Return [X, Y] of the center of cell containing provided text 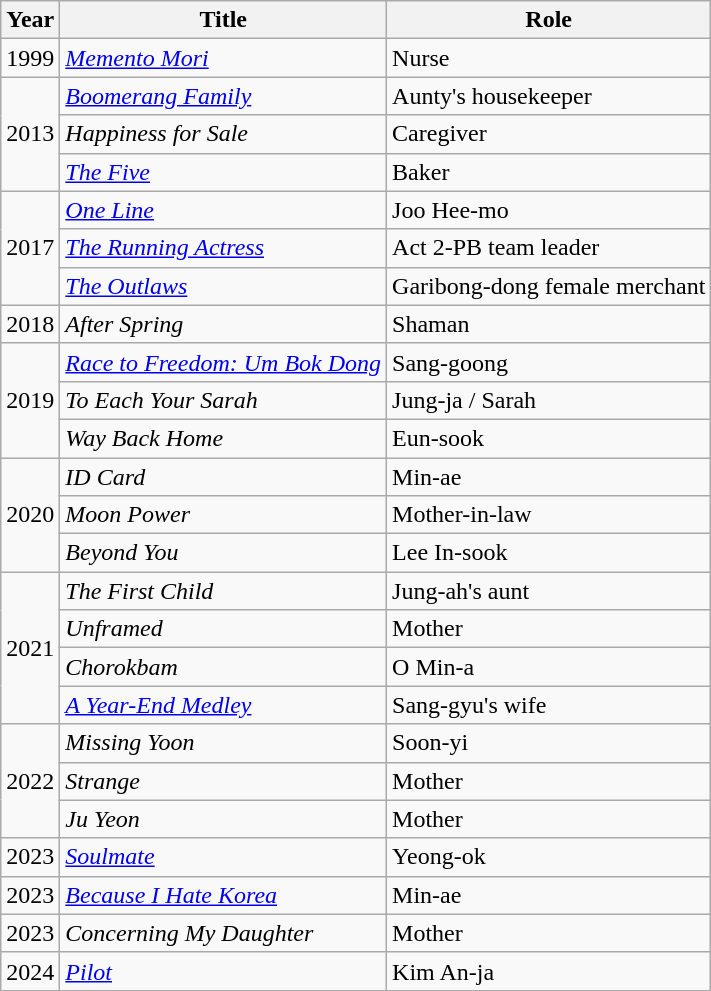
Pilot [224, 971]
Role [549, 20]
The Running Actress [224, 248]
Happiness for Sale [224, 134]
Sang-goong [549, 362]
Aunty's housekeeper [549, 96]
After Spring [224, 324]
A Year-End Medley [224, 705]
Ju Yeon [224, 819]
2018 [30, 324]
To Each Your Sarah [224, 400]
2019 [30, 400]
Lee In-sook [549, 553]
Act 2-PB team leader [549, 248]
Shaman [549, 324]
Chorokbam [224, 667]
2017 [30, 248]
2024 [30, 971]
The First Child [224, 591]
Title [224, 20]
Jung-ja / Sarah [549, 400]
Mother-in-law [549, 515]
Joo Hee-mo [549, 210]
Sang-gyu's wife [549, 705]
Memento Mori [224, 58]
Beyond You [224, 553]
2021 [30, 648]
Garibong-dong female merchant [549, 286]
Eun-sook [549, 438]
Concerning My Daughter [224, 933]
The Five [224, 172]
Race to Freedom: Um Bok Dong [224, 362]
Moon Power [224, 515]
1999 [30, 58]
Year [30, 20]
Unframed [224, 629]
The Outlaws [224, 286]
Way Back Home [224, 438]
O Min-a [549, 667]
Strange [224, 781]
Yeong-ok [549, 857]
Missing Yoon [224, 743]
One Line [224, 210]
Soon-yi [549, 743]
2020 [30, 515]
Jung-ah's aunt [549, 591]
Kim An-ja [549, 971]
Nurse [549, 58]
Soulmate [224, 857]
Baker [549, 172]
Boomerang Family [224, 96]
Because I Hate Korea [224, 895]
ID Card [224, 477]
2022 [30, 781]
2013 [30, 134]
Caregiver [549, 134]
